Determine the (x, y) coordinate at the center of the cell enclosing the given text.  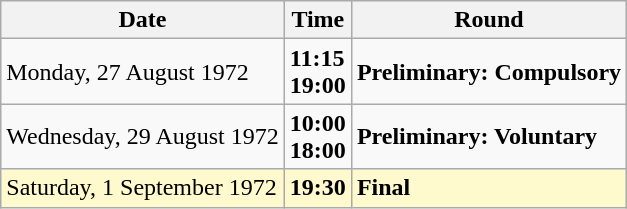
Wednesday, 29 August 1972 (143, 136)
11:1519:00 (318, 72)
Monday, 27 August 1972 (143, 72)
Final (488, 188)
Time (318, 20)
Preliminary: Compulsory (488, 72)
Date (143, 20)
Round (488, 20)
19:30 (318, 188)
Saturday, 1 September 1972 (143, 188)
Preliminary: Voluntary (488, 136)
10:0018:00 (318, 136)
